Return the [x, y] coordinate for the center point of the cell that contains the specified text.  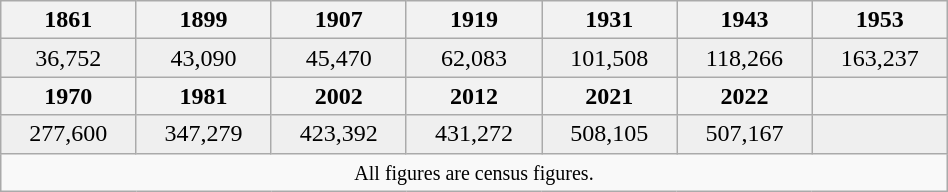
1981 [204, 96]
43,090 [204, 58]
2021 [610, 96]
1931 [610, 20]
277,600 [68, 134]
2022 [744, 96]
2002 [338, 96]
507,167 [744, 134]
347,279 [204, 134]
1970 [68, 96]
All figures are census figures. [474, 172]
101,508 [610, 58]
45,470 [338, 58]
1861 [68, 20]
118,266 [744, 58]
1953 [880, 20]
163,237 [880, 58]
62,083 [474, 58]
1943 [744, 20]
423,392 [338, 134]
1919 [474, 20]
431,272 [474, 134]
1907 [338, 20]
2012 [474, 96]
508,105 [610, 134]
36,752 [68, 58]
1899 [204, 20]
